Detect which cell encompasses the target text, then output its [X, Y] center coordinate. 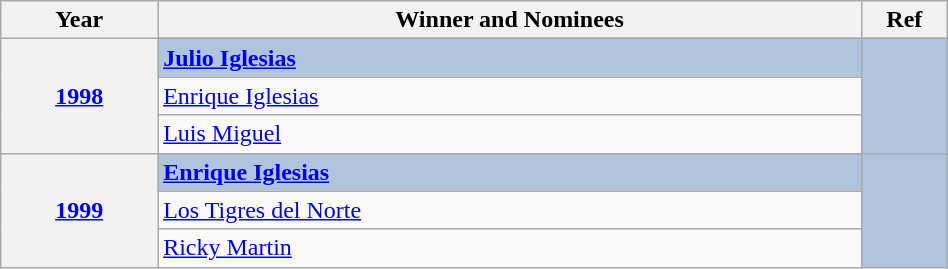
Los Tigres del Norte [510, 210]
Ricky Martin [510, 248]
Ref [904, 20]
Winner and Nominees [510, 20]
Year [80, 20]
1999 [80, 210]
1998 [80, 96]
Luis Miguel [510, 134]
Julio Iglesias [510, 58]
